Return the [X, Y] coordinate for the center point of the cell that contains the specified text.  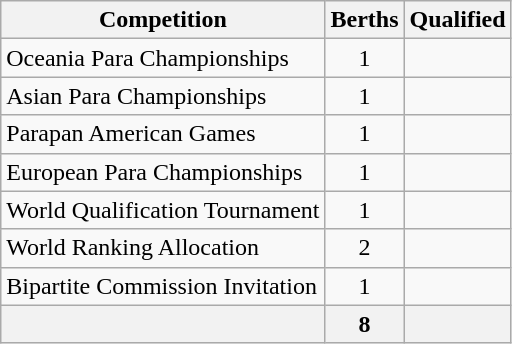
World Ranking Allocation [163, 248]
Berths [364, 20]
Qualified [458, 20]
Asian Para Championships [163, 96]
European Para Championships [163, 172]
8 [364, 324]
World Qualification Tournament [163, 210]
Competition [163, 20]
Oceania Para Championships [163, 58]
2 [364, 248]
Bipartite Commission Invitation [163, 286]
Parapan American Games [163, 134]
